Scan for the cell matching the given text and deliver its (x, y) coordinate at center. 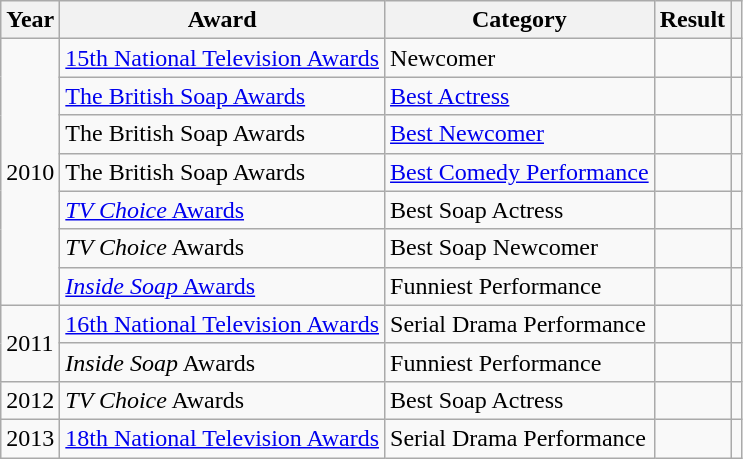
Award (222, 20)
2012 (30, 400)
Year (30, 20)
Best Comedy Performance (520, 172)
Best Actress (520, 96)
16th National Television Awards (222, 324)
18th National Television Awards (222, 438)
15th National Television Awards (222, 58)
2013 (30, 438)
Best Soap Newcomer (520, 248)
Best Newcomer (520, 134)
Category (520, 20)
Result (692, 20)
2010 (30, 172)
Newcomer (520, 58)
2011 (30, 343)
